Capture the cell that displays the provided text and extract its (x, y) central coordinate. 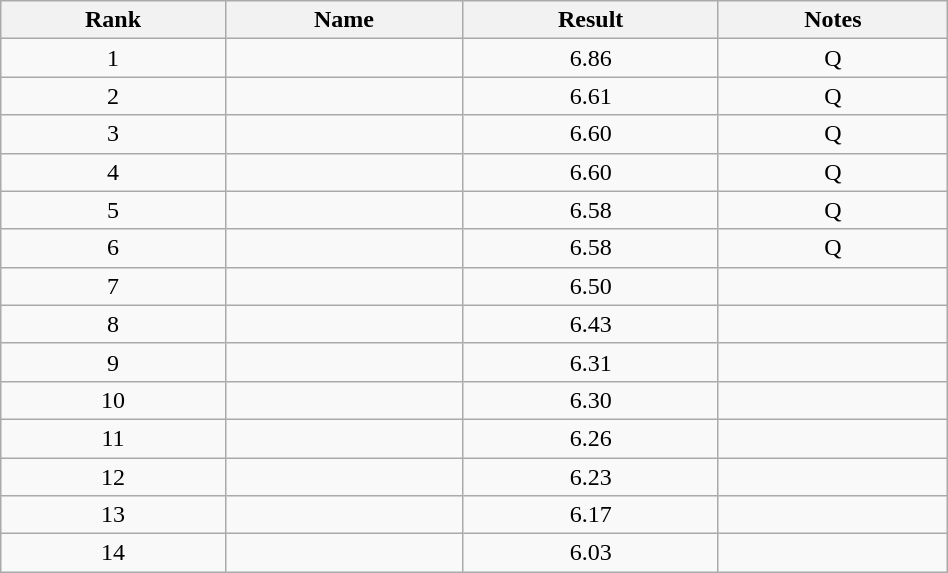
6.03 (591, 553)
10 (113, 400)
6.31 (591, 362)
6.50 (591, 286)
6.26 (591, 438)
11 (113, 438)
6.43 (591, 324)
12 (113, 477)
5 (113, 210)
6.61 (591, 96)
4 (113, 172)
6.86 (591, 58)
6.23 (591, 477)
9 (113, 362)
3 (113, 134)
Result (591, 20)
6.17 (591, 515)
1 (113, 58)
6.30 (591, 400)
14 (113, 553)
8 (113, 324)
7 (113, 286)
13 (113, 515)
Rank (113, 20)
Name (344, 20)
6 (113, 248)
2 (113, 96)
Notes (832, 20)
